Return the [X, Y] coordinate for the center point of the cell that contains the specified text.  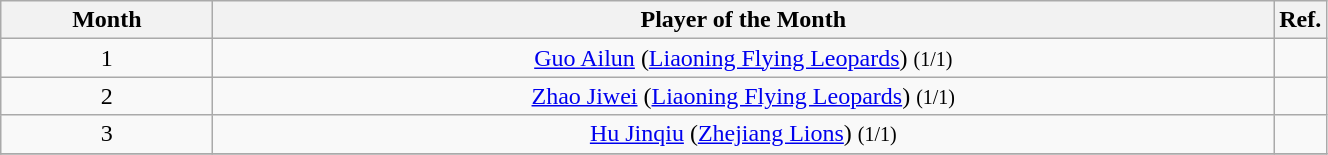
1 [107, 58]
Zhao Jiwei (Liaoning Flying Leopards) (1/1) [744, 96]
Guo Ailun (Liaoning Flying Leopards) (1/1) [744, 58]
Hu Jinqiu (Zhejiang Lions) (1/1) [744, 134]
Month [107, 20]
Player of the Month [744, 20]
Ref. [1300, 20]
2 [107, 96]
3 [107, 134]
